Locate the cell with the specified text and output its [x, y] center coordinate. 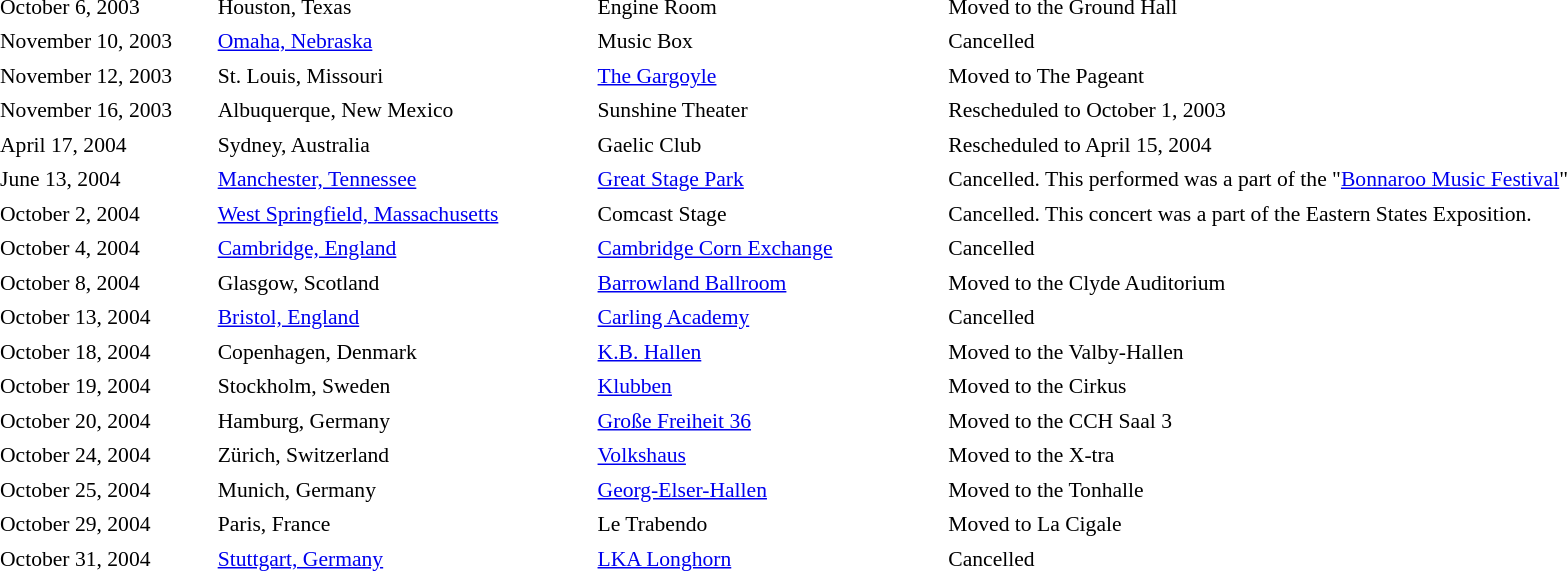
Music Box [769, 42]
Manchester, Tennessee [404, 180]
Paris, France [404, 524]
Sydney, Australia [404, 145]
Munich, Germany [404, 490]
Great Stage Park [769, 180]
Georg-Elser-Hallen [769, 490]
Albuquerque, New Mexico [404, 110]
The Gargoyle [769, 76]
St. Louis, Missouri [404, 76]
West Springfield, Massachusetts [404, 214]
Bristol, England [404, 318]
Große Freiheit 36 [769, 421]
Volkshaus [769, 456]
Glasgow, Scotland [404, 283]
Cambridge Corn Exchange [769, 248]
Klubben [769, 386]
Stockholm, Sweden [404, 386]
Cambridge, England [404, 248]
Copenhagen, Denmark [404, 352]
Gaelic Club [769, 145]
Barrowland Ballroom [769, 283]
K.B. Hallen [769, 352]
Omaha, Nebraska [404, 42]
Carling Academy [769, 318]
Hamburg, Germany [404, 421]
Sunshine Theater [769, 110]
Comcast Stage [769, 214]
Zürich, Switzerland [404, 456]
Le Trabendo [769, 524]
